Provide the [x, y] coordinate of the cell's center where the given text is located.  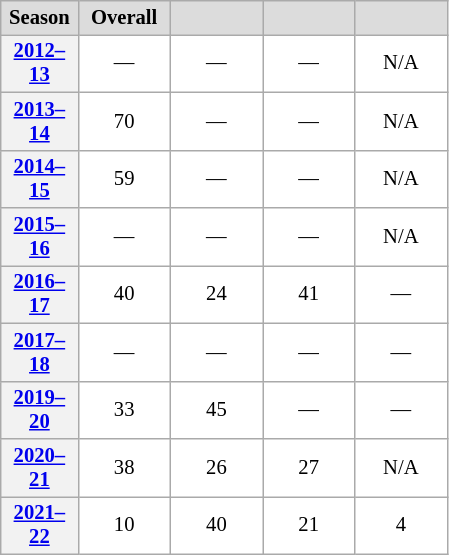
2020–21 [40, 467]
24 [216, 294]
Overall [124, 17]
26 [216, 467]
2015–16 [40, 237]
33 [124, 410]
27 [308, 467]
70 [124, 121]
4 [401, 525]
21 [308, 525]
59 [124, 179]
38 [124, 467]
2017–18 [40, 352]
2016–17 [40, 294]
10 [124, 525]
2014–15 [40, 179]
Season [40, 17]
2021–22 [40, 525]
45 [216, 410]
2013–14 [40, 121]
2019–20 [40, 410]
41 [308, 294]
2012–13 [40, 63]
